Determine the (X, Y) coordinate at the center of the cell enclosing the given text.  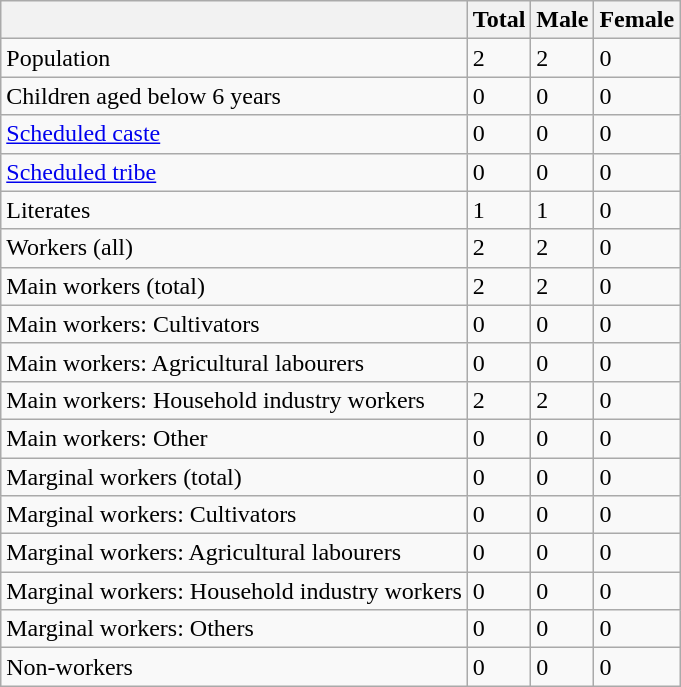
Marginal workers: Household industry workers (234, 591)
Main workers: Household industry workers (234, 400)
Main workers: Cultivators (234, 324)
Male (562, 20)
Scheduled tribe (234, 172)
Main workers: Agricultural labourers (234, 362)
Non-workers (234, 667)
Marginal workers: Cultivators (234, 515)
Total (499, 20)
Marginal workers: Agricultural labourers (234, 553)
Marginal workers (total) (234, 477)
Main workers: Other (234, 438)
Female (637, 20)
Literates (234, 210)
Workers (all) (234, 248)
Population (234, 58)
Scheduled caste (234, 134)
Children aged below 6 years (234, 96)
Marginal workers: Others (234, 629)
Main workers (total) (234, 286)
